For the text-containing cell, return its midpoint in (X, Y) coordinate format. 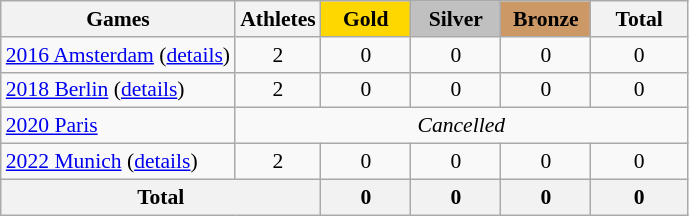
2020 Paris (118, 126)
Games (118, 19)
Bronze (546, 19)
2018 Berlin (details) (118, 90)
Athletes (278, 19)
Silver (456, 19)
Gold (366, 19)
2022 Munich (details) (118, 162)
2016 Amsterdam (details) (118, 55)
Cancelled (461, 126)
